Capture the cell that displays the provided text and extract its [x, y] central coordinate. 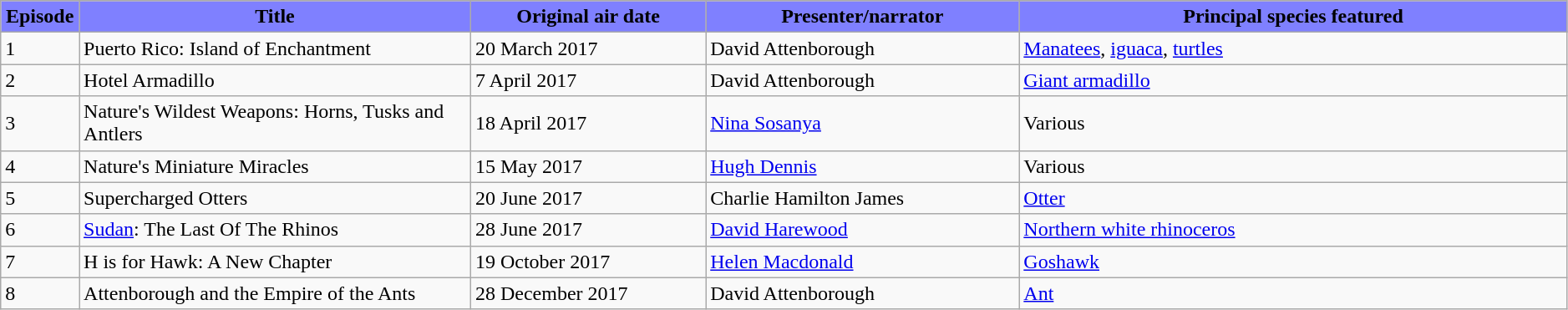
H is for Hawk: A New Chapter [276, 262]
3 [40, 124]
Original air date [588, 17]
Hotel Armadillo [276, 80]
Nature's Miniature Miracles [276, 166]
Supercharged Otters [276, 198]
1 [40, 48]
Sudan: The Last Of The Rhinos [276, 230]
15 May 2017 [588, 166]
Title [276, 17]
Attenborough and the Empire of the Ants [276, 293]
18 April 2017 [588, 124]
Episode [40, 17]
7 [40, 262]
2 [40, 80]
Northern white rhinoceros [1293, 230]
Puerto Rico: Island of Enchantment [276, 48]
4 [40, 166]
Presenter/narrator [862, 17]
28 June 2017 [588, 230]
Hugh Dennis [862, 166]
20 June 2017 [588, 198]
David Harewood [862, 230]
7 April 2017 [588, 80]
Charlie Hamilton James [862, 198]
28 December 2017 [588, 293]
Otter [1293, 198]
Principal species featured [1293, 17]
Manatees, iguaca, turtles [1293, 48]
Nina Sosanya [862, 124]
8 [40, 293]
Giant armadillo [1293, 80]
Ant [1293, 293]
19 October 2017 [588, 262]
Nature's Wildest Weapons: Horns, Tusks and Antlers [276, 124]
6 [40, 230]
Helen Macdonald [862, 262]
5 [40, 198]
20 March 2017 [588, 48]
Goshawk [1293, 262]
